Extract the (x, y) coordinate from the center of the cell holding the provided text.  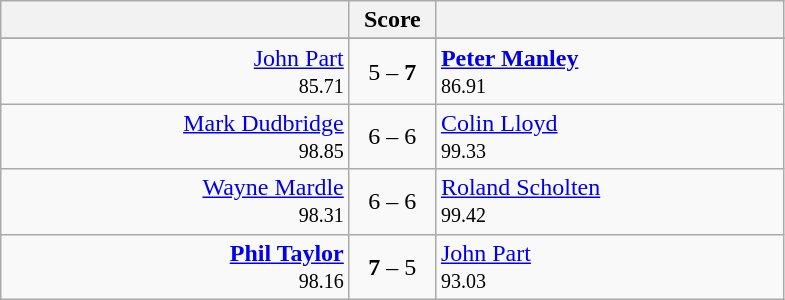
Colin Lloyd 99.33 (610, 136)
Score (392, 20)
Wayne Mardle 98.31 (176, 202)
Roland Scholten 99.42 (610, 202)
7 – 5 (392, 266)
John Part 93.03 (610, 266)
Mark Dudbridge 98.85 (176, 136)
John Part 85.71 (176, 72)
Phil Taylor 98.16 (176, 266)
5 – 7 (392, 72)
Peter Manley 86.91 (610, 72)
